Determine the [X, Y] coordinate at the center of the cell enclosing the given text.  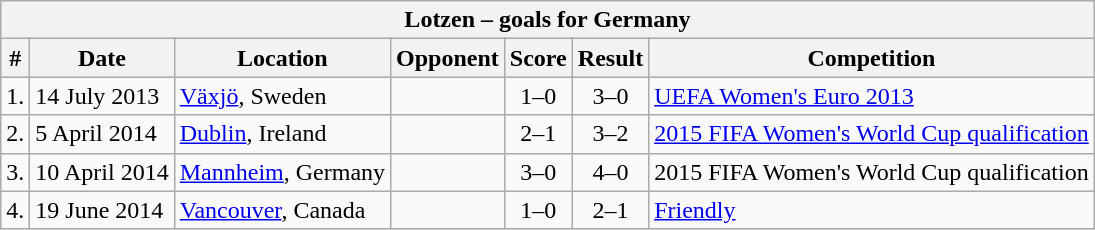
3. [16, 172]
Växjö, Sweden [282, 96]
Friendly [872, 210]
Dublin, Ireland [282, 134]
Mannheim, Germany [282, 172]
4. [16, 210]
Competition [872, 58]
Location [282, 58]
Score [538, 58]
19 June 2014 [102, 210]
Opponent [448, 58]
Lotzen – goals for Germany [548, 20]
14 July 2013 [102, 96]
Date [102, 58]
10 April 2014 [102, 172]
Result [610, 58]
# [16, 58]
4–0 [610, 172]
5 April 2014 [102, 134]
2. [16, 134]
Vancouver, Canada [282, 210]
3–2 [610, 134]
1. [16, 96]
UEFA Women's Euro 2013 [872, 96]
